Locate the cell with the specified text and output its (x, y) center coordinate. 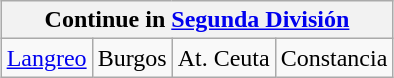
Constancia (334, 58)
Continue in Segunda División (197, 20)
Langreo (46, 58)
At. Ceuta (224, 58)
Burgos (132, 58)
